Output the (X, Y) coordinate of the center of the cell containing the given text.  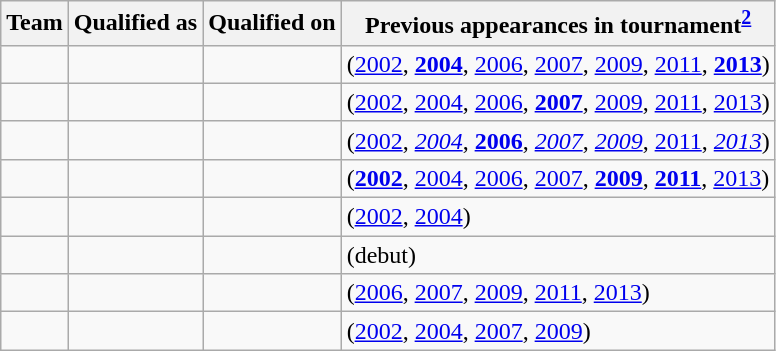
(debut) (558, 255)
(2002, 2004, 2007, 2009) (558, 331)
(2002, 2004) (558, 217)
Team (35, 24)
Previous appearances in tournament2 (558, 24)
(2006, 2007, 2009, 2011, 2013) (558, 293)
Qualified on (272, 24)
Qualified as (135, 24)
